From the cell containing the given text, extract its center point as (X, Y) coordinate. 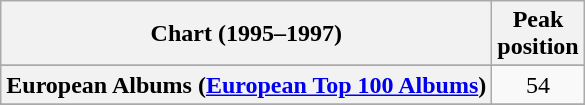
54 (538, 85)
Chart (1995–1997) (246, 34)
Peakposition (538, 34)
European Albums (European Top 100 Albums) (246, 85)
